Find where the given text appears and provide that cell's center as [X, Y] coordinate. 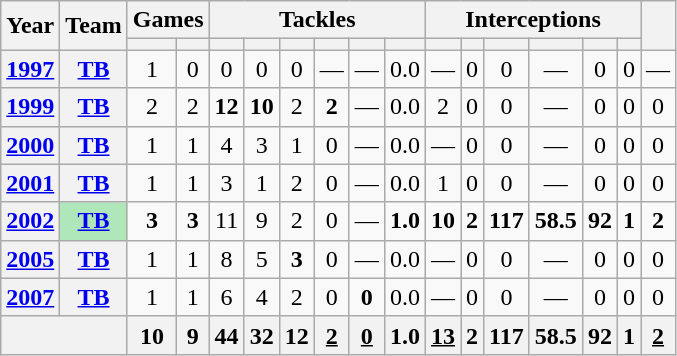
2001 [30, 183]
13 [442, 335]
1999 [30, 107]
6 [226, 297]
8 [226, 259]
5 [262, 259]
44 [226, 335]
32 [262, 335]
Team [94, 26]
2007 [30, 297]
11 [226, 221]
Tackles [317, 20]
2005 [30, 259]
2000 [30, 145]
Year [30, 26]
Interceptions [532, 20]
1997 [30, 69]
2002 [30, 221]
Games [168, 20]
